For the text-containing cell, return its midpoint in (x, y) coordinate format. 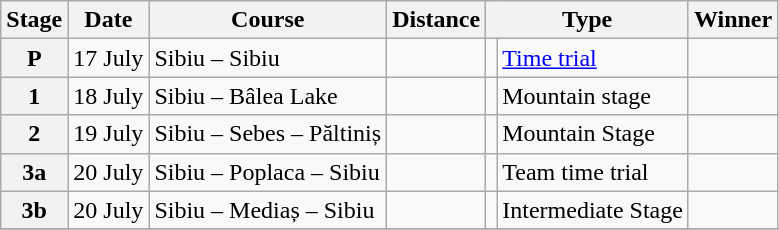
Team time trial (593, 172)
3b (34, 210)
Distance (436, 20)
Sibiu – Sibiu (268, 58)
Intermediate Stage (593, 210)
17 July (108, 58)
Type (588, 20)
Mountain stage (593, 96)
1 (34, 96)
Winner (732, 20)
2 (34, 134)
Course (268, 20)
Mountain Stage (593, 134)
Sibiu – Mediaș – Sibiu (268, 210)
Time trial (593, 58)
Sibiu – Poplaca – Sibiu (268, 172)
3a (34, 172)
P (34, 58)
Date (108, 20)
Sibiu – Sebes – Păltiniș (268, 134)
18 July (108, 96)
Sibiu – Bâlea Lake (268, 96)
19 July (108, 134)
Stage (34, 20)
